Provide the (x, y) coordinate of the cell's center where the given text is located.  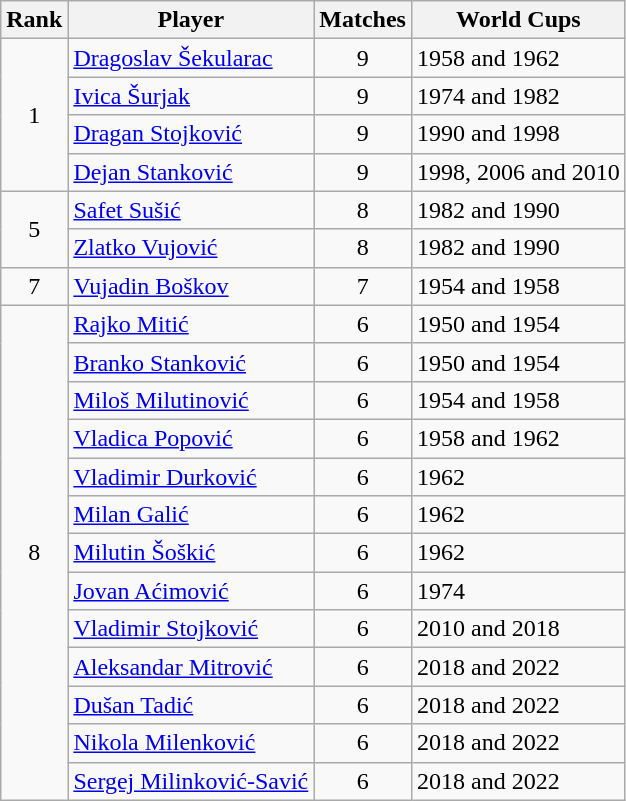
Vladica Popović (191, 438)
Nikola Milenković (191, 743)
Vujadin Boškov (191, 286)
World Cups (518, 20)
Ivica Šurjak (191, 96)
1 (34, 115)
Milutin Šoškić (191, 553)
Dušan Tadić (191, 705)
Sergej Milinković-Savić (191, 781)
Jovan Aćimović (191, 591)
Dragoslav Šekularac (191, 58)
1998, 2006 and 2010 (518, 172)
Zlatko Vujović (191, 248)
Vladimir Durković (191, 477)
1974 and 1982 (518, 96)
Rank (34, 20)
Vladimir Stojković (191, 629)
Miloš Milutinović (191, 400)
5 (34, 229)
Branko Stanković (191, 362)
1990 and 1998 (518, 134)
Dragan Stojković (191, 134)
Matches (363, 20)
Player (191, 20)
Dejan Stanković (191, 172)
Safet Sušić (191, 210)
1974 (518, 591)
Aleksandar Mitrović (191, 667)
Milan Galić (191, 515)
Rajko Mitić (191, 324)
2010 and 2018 (518, 629)
